From the cell containing the given text, extract its center point as (X, Y) coordinate. 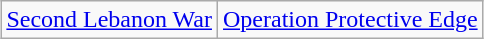
Second Lebanon War (110, 20)
Operation Protective Edge (350, 20)
